Return (X, Y) of the center of cell containing provided text 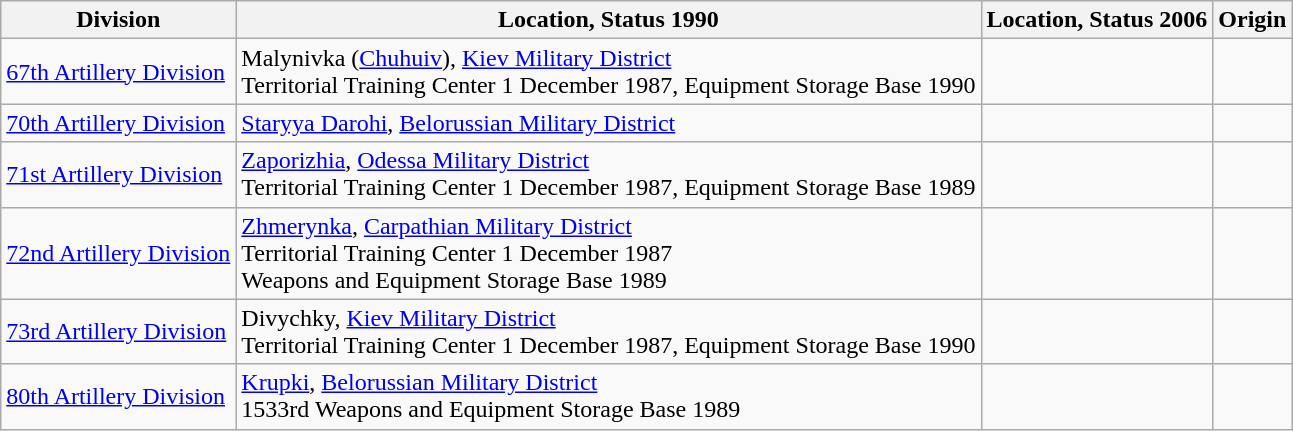
Zhmerynka, Carpathian Military District Territorial Training Center 1 December 1987 Weapons and Equipment Storage Base 1989 (608, 253)
72nd Artillery Division (118, 253)
Malynivka (Chuhuiv), Kiev Military District Territorial Training Center 1 December 1987, Equipment Storage Base 1990 (608, 72)
Zaporizhia, Odessa Military District Territorial Training Center 1 December 1987, Equipment Storage Base 1989 (608, 174)
70th Artillery Division (118, 123)
80th Artillery Division (118, 396)
Division (118, 20)
71st Artillery Division (118, 174)
73rd Artillery Division (118, 332)
Staryya Darohi, Belorussian Military District (608, 123)
67th Artillery Division (118, 72)
Location, Status 2006 (1097, 20)
Location, Status 1990 (608, 20)
Origin (1252, 20)
Divychky, Kiev Military District Territorial Training Center 1 December 1987, Equipment Storage Base 1990 (608, 332)
Krupki, Belorussian Military District1533rd Weapons and Equipment Storage Base 1989 (608, 396)
